Determine the (x, y) coordinate at the center of the cell enclosing the given text.  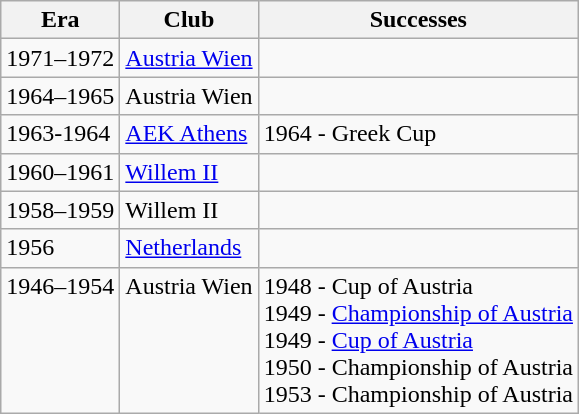
1960–1961 (60, 172)
1971–1972 (60, 58)
Netherlands (189, 248)
1948 - Cup of Austria1949 - Championship of Austria1949 - Cup of Austria1950 - Championship of Austria1953 - Championship of Austria (418, 340)
Club (189, 20)
1956 (60, 248)
1946–1954 (60, 340)
Successes (418, 20)
1964 - Greek Cup (418, 134)
Era (60, 20)
1964–1965 (60, 96)
1958–1959 (60, 210)
1963-1964 (60, 134)
AEK Athens (189, 134)
